Detect which cell encompasses the target text, then output its (X, Y) center coordinate. 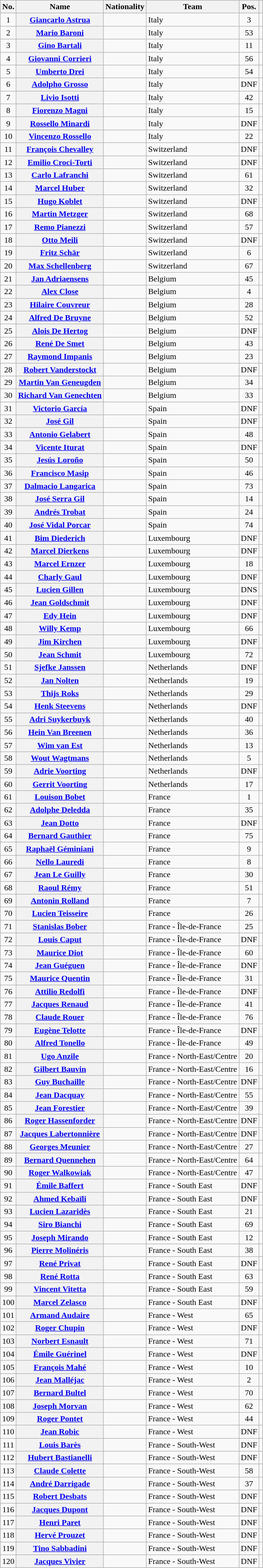
Siro Bianchi (60, 1225)
116 (8, 1509)
Ahmed Kebaïli (60, 1198)
104 (8, 1354)
Georges Meunier (60, 1147)
René De Smet (60, 343)
Jim Kirchen (60, 642)
118 (8, 1535)
98 (8, 1276)
José Vidal Porcar (60, 525)
Lucien Teisseire (60, 914)
Bernard Gauthier (60, 836)
Raymond Impanis (60, 356)
78 (8, 1017)
Maurice Diot (60, 952)
Nationality (125, 7)
Adrie Voorting (60, 771)
Hilaire Couvreur (60, 305)
Pierre Molinéris (60, 1250)
Armand Audaire (60, 1315)
Roger Hassenforder (60, 1121)
117 (8, 1522)
Joseph Mirando (60, 1238)
Jan Nolten (60, 680)
Jean Guéguen (60, 965)
108 (8, 1406)
Jacques Dupont (60, 1509)
Rossello Minardi (60, 123)
Claude Rouer (60, 1017)
DNS (249, 590)
93 (8, 1212)
François Mahé (60, 1367)
83 (8, 1082)
80 (8, 1043)
106 (8, 1380)
105 (8, 1367)
94 (8, 1225)
Bernard Quennehen (60, 1160)
96 (8, 1250)
Robert Desbats (60, 1497)
Charly Gaul (60, 577)
Umberto Drei (60, 71)
Wout Wagtmans (60, 758)
José Serra Gil (60, 499)
100 (8, 1302)
Vincenzo Rossello (60, 136)
92 (8, 1198)
Marcel Dierkens (60, 551)
Joseph Morvan (60, 1406)
119 (8, 1548)
Richard Van Genechten (60, 395)
110 (8, 1432)
Hein Van Breenen (60, 732)
Vicente Iturat (60, 447)
Giancarlo Astrua (60, 20)
Ugo Anzile (60, 1056)
85 (8, 1108)
Guy Buchaille (60, 1082)
Jean Schmit (60, 654)
88 (8, 1147)
Max Schellenberg (60, 266)
112 (8, 1458)
Fiorenzo Magni (60, 110)
Maurice Quentin (60, 978)
103 (8, 1341)
Gilbert Bauvin (60, 1069)
Team (193, 7)
Hubert Bastianelli (60, 1458)
113 (8, 1471)
Eugène Telotte (60, 1030)
79 (8, 1030)
René Privat (60, 1263)
Emilio Croci-Torti (60, 162)
Bernard Bultel (60, 1393)
Jacques Labertonnière (60, 1134)
Louis Barès (60, 1445)
Jean Le Guilly (60, 875)
Jean Forestier (60, 1108)
Raphaël Géminiani (60, 849)
114 (8, 1484)
Roger Chupin (60, 1328)
Martin Metzger (60, 214)
Lucien Gillen (60, 590)
Hugo Koblet (60, 201)
89 (8, 1160)
97 (8, 1263)
Otto Meili (60, 240)
Émile Guérinel (60, 1354)
Vincent Vitetta (60, 1289)
Norbert Esnault (60, 1341)
Fritz Schär (60, 253)
Roger Walkowiak (60, 1173)
Lucien Lazaridès (60, 1212)
Louison Bobet (60, 797)
José Gil (60, 421)
Victorio García (60, 408)
Marcel Zelasco (60, 1302)
Jan Adriaensens (60, 279)
Adri Suykerbuyk (60, 719)
François Chevalley (60, 149)
Pos. (249, 7)
Edy Hein (60, 616)
Adolphe Deledda (60, 810)
Marcel Huber (60, 188)
Martin Van Geneugden (60, 383)
Adolpho Grosso (60, 84)
Carlo Lafranchi (60, 175)
Jean Goldschmit (60, 603)
101 (8, 1315)
120 (8, 1561)
107 (8, 1393)
109 (8, 1419)
Bim Diederich (60, 538)
Dalmacio Langarica (60, 486)
Thijs Roks (60, 693)
Émile Baffert (60, 1185)
Alex Close (60, 292)
90 (8, 1173)
82 (8, 1069)
111 (8, 1445)
Hervé Prouzet (60, 1535)
Gerrit Voorting (60, 784)
84 (8, 1095)
Jacques Renaud (60, 1004)
Henk Steevens (60, 706)
87 (8, 1134)
Francisco Masip (60, 473)
Jean Malléjac (60, 1380)
Alfred De Bruyne (60, 318)
Jean Dotto (60, 823)
Jean Robic (60, 1432)
86 (8, 1121)
99 (8, 1289)
Tino Sabbadini (60, 1548)
Wim van Est (60, 745)
Livio Isotti (60, 97)
Alois De Hertog (60, 330)
Henri Paret (60, 1522)
Antonio Gelabert (60, 434)
Sjefke Janssen (60, 667)
Gino Bartali (60, 46)
Nello Lauredi (60, 862)
Jesús Loroño (60, 460)
Robert Vanderstockt (60, 369)
Antonin Rolland (60, 901)
Mario Baroni (60, 33)
Attilio Redolfi (60, 991)
Remo Pianezzi (60, 227)
Raoul Rémy (60, 888)
Andrés Trobat (60, 512)
Willy Kemp (60, 629)
No. (8, 7)
95 (8, 1238)
Jean Dacquay (60, 1095)
81 (8, 1056)
91 (8, 1185)
Louis Caput (60, 939)
102 (8, 1328)
Claude Colette (60, 1471)
Roger Pontet (60, 1419)
René Rotta (60, 1276)
77 (8, 1004)
Name (60, 7)
Alfred Tonello (60, 1043)
Marcel Ernzer (60, 564)
Stanislas Bober (60, 926)
André Darrigade (60, 1484)
115 (8, 1497)
Jacques Vivier (60, 1561)
Giovanni Corrieri (60, 59)
